Locate the cell with the specified text and output its [X, Y] center coordinate. 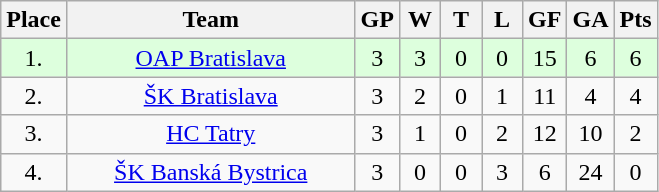
Pts [636, 20]
3. [34, 134]
10 [590, 134]
24 [590, 172]
Team [210, 20]
HC Tatry [210, 134]
L [502, 20]
2. [34, 96]
12 [545, 134]
1. [34, 58]
11 [545, 96]
Place [34, 20]
GP [377, 20]
ŠK Banská Bystrica [210, 172]
ŠK Bratislava [210, 96]
T [460, 20]
15 [545, 58]
OAP Bratislava [210, 58]
W [420, 20]
GA [590, 20]
GF [545, 20]
4. [34, 172]
